Identify which cell holds the provided text, then report its (x, y) central coordinate. 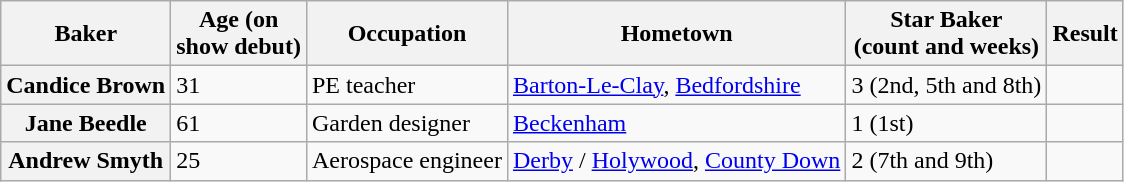
31 (239, 85)
Candice Brown (86, 85)
61 (239, 123)
Garden designer (406, 123)
Age (onshow debut) (239, 34)
Star Baker(count and weeks) (946, 34)
1 (1st) (946, 123)
Baker (86, 34)
Barton-Le-Clay, Bedfordshire (676, 85)
Result (1085, 34)
3 (2nd, 5th and 8th) (946, 85)
Jane Beedle (86, 123)
Derby / Holywood, County Down (676, 161)
Andrew Smyth (86, 161)
Hometown (676, 34)
Beckenham (676, 123)
Occupation (406, 34)
2 (7th and 9th) (946, 161)
Aerospace engineer (406, 161)
PE teacher (406, 85)
25 (239, 161)
